Identify which cell holds the provided text, then report its [x, y] central coordinate. 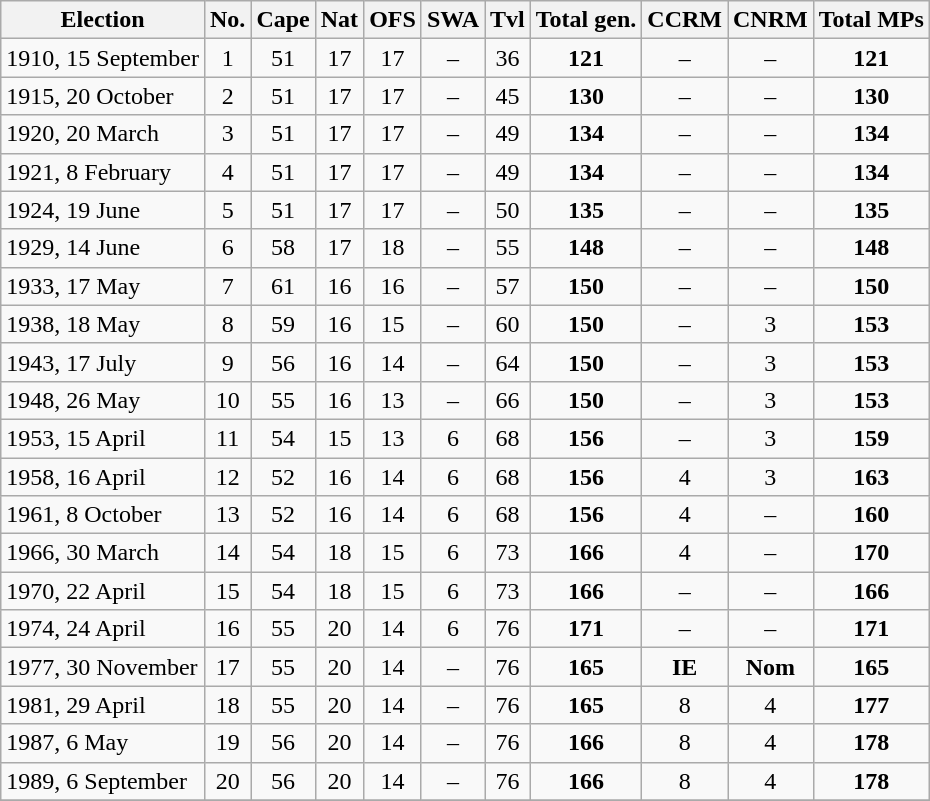
9 [227, 362]
Tvl [507, 20]
1924, 19 June [103, 210]
163 [871, 477]
Cape [283, 20]
1953, 15 April [103, 438]
1929, 14 June [103, 248]
1921, 8 February [103, 172]
1989, 6 September [103, 781]
61 [283, 286]
1915, 20 October [103, 96]
36 [507, 58]
159 [871, 438]
177 [871, 705]
60 [507, 324]
5 [227, 210]
1977, 30 November [103, 667]
No. [227, 20]
SWA [452, 20]
160 [871, 515]
66 [507, 400]
Total gen. [586, 20]
2 [227, 96]
19 [227, 743]
OFS [393, 20]
CCRM [685, 20]
1966, 30 March [103, 553]
1970, 22 April [103, 591]
45 [507, 96]
12 [227, 477]
1938, 18 May [103, 324]
1920, 20 March [103, 134]
1 [227, 58]
Election [103, 20]
1933, 17 May [103, 286]
CNRM [771, 20]
1987, 6 May [103, 743]
170 [871, 553]
11 [227, 438]
1981, 29 April [103, 705]
64 [507, 362]
59 [283, 324]
1974, 24 April [103, 629]
57 [507, 286]
10 [227, 400]
1958, 16 April [103, 477]
50 [507, 210]
7 [227, 286]
Nat [339, 20]
1910, 15 September [103, 58]
1948, 26 May [103, 400]
Total MPs [871, 20]
Nom [771, 667]
1961, 8 October [103, 515]
IE [685, 667]
1943, 17 July [103, 362]
58 [283, 248]
